Provide the (x, y) coordinate of the cell's center where the given text is located.  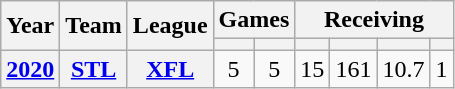
1 (442, 69)
Receiving (374, 20)
STL (94, 69)
Year (30, 26)
XFL (170, 69)
10.7 (404, 69)
15 (312, 69)
161 (354, 69)
2020 (30, 69)
League (170, 26)
Team (94, 26)
Games (254, 20)
